Search for the cell housing the specified text and yield its (X, Y) center coordinate. 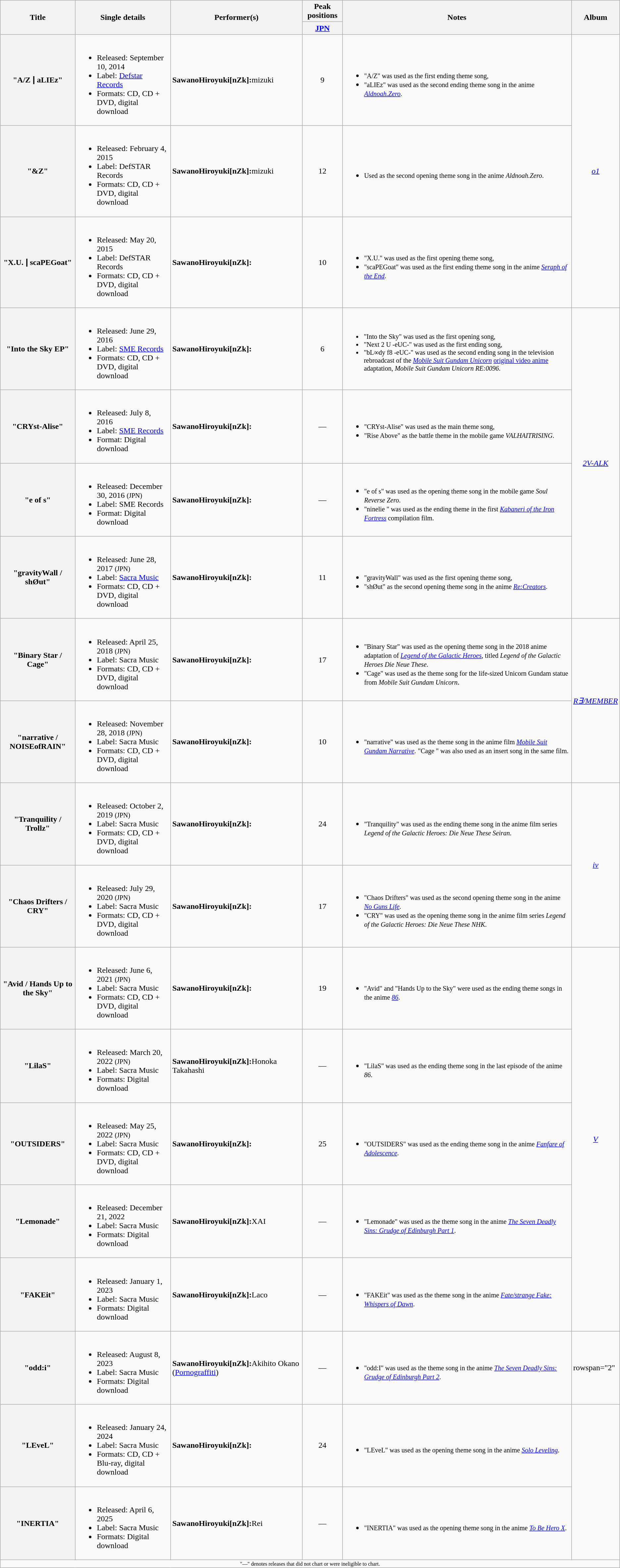
SawanoHiroyuki[nZk]:Akihito Okano (Pornograffiti) (236, 1368)
"—" denotes releases that did not chart or were ineligible to chart. (310, 1564)
"LEveL" was used as the opening theme song in the anime Solo Leveling. (457, 1445)
"Into the Sky EP" (38, 349)
Peak positions (323, 11)
"Tranquility / Trollz" (38, 824)
Released: June 29, 2016 Label: SME RecordsFormats: CD, CD + DVD, digital download (123, 349)
Released: February 4, 2015 Label: DefSTAR RecordsFormats: CD, CD + DVD, digital download (123, 171)
Released: July 29, 2020 (JPN)Label: Sacra MusicFormats: CD, CD + DVD, digital download (123, 906)
Notes (457, 17)
Released: August 8, 2023Label: Sacra MusicFormats: Digital download (123, 1368)
12 (323, 171)
"LilaS" (38, 1066)
"Chaos Drifters / CRY" (38, 906)
SawanoHiroyuki[nZk]:Honoka Takahashi (236, 1066)
"LEveL" (38, 1445)
"odd:I" was used as the theme song in the anime The Seven Deadly Sins: Grudge of Edinburgh Part 2. (457, 1368)
Performer(s) (236, 17)
"X.U." was used as the first opening theme song,"scaPEGoat" was used as the first ending theme song in the anime Seraph of the End. (457, 262)
V (595, 1139)
Released: May 25, 2022 (JPN)Label: Sacra MusicFormats: CD, CD + DVD, digital download (123, 1144)
Released: November 28, 2018 (JPN)Label: Sacra MusicFormats: CD, CD + DVD, digital download (123, 742)
Released: April 25, 2018 (JPN)Label: Sacra MusicFormats: CD, CD + DVD, digital download (123, 659)
25 (323, 1144)
"Avid" and "Hands Up to the Sky" were used as the ending theme songs in the anime 86. (457, 988)
"OUTSIDERS" (38, 1144)
Released: January 24, 2024Label: Sacra MusicFormats: CD, CD + Blu-ray, digital download (123, 1445)
Title (38, 17)
SawanoHiroyuki[nZk]:Laco (236, 1294)
6 (323, 349)
"gravityWall / shØut" (38, 577)
iv (595, 865)
SawanoHiroyuki[nZk]:Rei (236, 1523)
"Lemonade" (38, 1222)
Released: May 20, 2015 Label: DefSTAR RecordsFormats: CD, CD + DVD, digital download (123, 262)
Released: October 2, 2019 (JPN)Label: Sacra MusicFormats: CD, CD + DVD, digital download (123, 824)
"narrative / NOISEofRAIN" (38, 742)
"Tranquility" was used as the ending theme song in the anime film series Legend of the Galactic Heroes: Die Neue These Seiran. (457, 824)
Used as the second opening theme song in the anime Aldnoah.Zero. (457, 171)
"OUTSIDERS" was used as the ending theme song in the anime Fanfare of Adolescence. (457, 1144)
"Binary Star / Cage" (38, 659)
SawanoHiroyuki[nZk]:XAI (236, 1222)
"Avid / Hands Up to the Sky" (38, 988)
Released: April 6, 2025Label: Sacra MusicFormats: Digital download (123, 1523)
"&Z" (38, 171)
Released: June 6, 2021 (JPN)Label: Sacra MusicFormats: CD, CD + DVD, digital download (123, 988)
"A/Z" was used as the first ending theme song,"aLIEz" was used as the second ending theme song in the anime Aldnoah.Zero. (457, 80)
Album (595, 17)
"LilaS" was used as the ending theme song in the last episode of the anime 86. (457, 1066)
Released: March 20, 2022 (JPN)Label: Sacra MusicFormats: Digital download (123, 1066)
Released: July 8, 2016 Label: SME RecordsFormat: Digital download (123, 427)
"CRYst-Alise" was used as the main theme song,"Rise Above" as the battle theme in the mobile game VALHAITRISING. (457, 427)
"CRYst-Alise" (38, 427)
o1 (595, 171)
11 (323, 577)
Released: December 30, 2016 (JPN)Label: SME RecordsFormat: Digital download (123, 499)
"INERTIA" was used as the opening theme song in the anime To Be Hero X. (457, 1523)
"odd:i" (38, 1368)
rowspan="2" (595, 1368)
Released: January 1, 2023Label: Sacra MusicFormats: Digital download (123, 1294)
"INERTIA" (38, 1523)
"e of s" (38, 499)
Released: June 28, 2017 (JPN)Label: Sacra MusicFormats: CD, CD + DVD, digital download (123, 577)
"A/Z ǀ aLIEz" (38, 80)
"FAKEit" (38, 1294)
JPN (323, 28)
9 (323, 80)
19 (323, 988)
"X.U. ǀ scaPEGoat" (38, 262)
"gravityWall" was used as the first opening theme song,"shØut" as the second opening theme song in the anime Re:Creators. (457, 577)
Single details (123, 17)
"Lemonade" was used as the theme song in the anime The Seven Deadly Sins: Grudge of Edinburgh Part 1. (457, 1222)
Released: December 21, 2022Label: Sacra MusicFormats: Digital download (123, 1222)
"FAKEit" was used as the theme song in the anime Fate/strange Fake: Whispers of Dawn. (457, 1294)
"narrative" was used as the theme song in the anime film Mobile Suit Gundam Narrative. "Cage " was also used as an insert song in the same film. (457, 742)
Released: September 10, 2014 Label: Defstar RecordsFormats: CD, CD + DVD, digital download (123, 80)
R∃/MEMBER (595, 701)
2V-ALK (595, 463)
